Find where the given text appears and provide that cell's center as (x, y) coordinate. 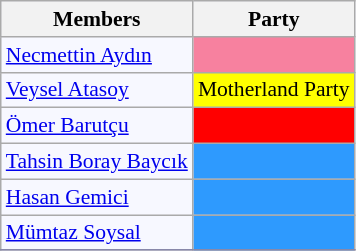
Veysel Atasoy (97, 90)
Necmettin Aydın (97, 55)
Members (97, 19)
Party (274, 19)
Motherland Party (274, 90)
Ömer Barutçu (97, 126)
Mümtaz Soysal (97, 233)
Hasan Gemici (97, 197)
Tahsin Boray Baycık (97, 162)
